Scan for the cell matching the given text and deliver its (X, Y) coordinate at center. 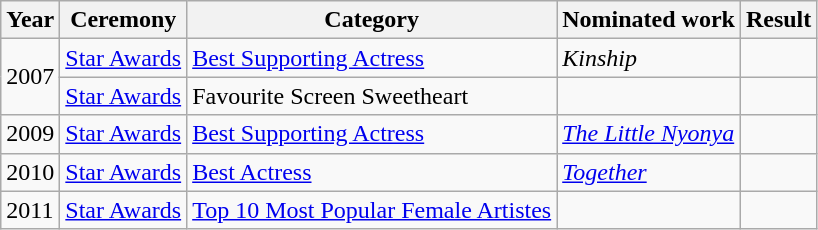
Year (30, 20)
Kinship (649, 58)
Favourite Screen Sweetheart (372, 96)
2007 (30, 77)
Together (649, 172)
2009 (30, 134)
Ceremony (124, 20)
Nominated work (649, 20)
Best Actress (372, 172)
Category (372, 20)
Result (778, 20)
2010 (30, 172)
The Little Nyonya (649, 134)
2011 (30, 210)
Top 10 Most Popular Female Artistes (372, 210)
